Detect which cell encompasses the target text, then output its [X, Y] center coordinate. 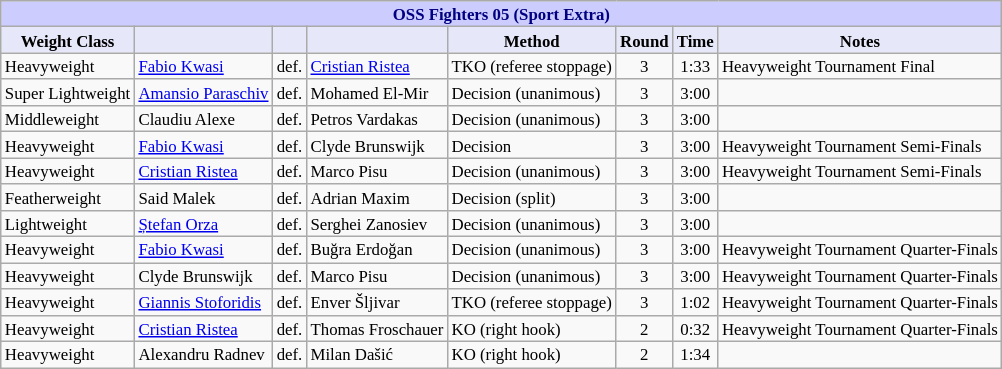
Enver Šljivar [376, 302]
0:32 [696, 328]
Middleweight [68, 119]
Amansio Paraschiv [203, 93]
1:33 [696, 66]
Weight Class [68, 40]
Adrian Maxim [376, 197]
Round [644, 40]
Milan Dašić [376, 355]
Ștefan Orza [203, 224]
Heavyweight Tournament Final [860, 66]
Time [696, 40]
Serghei Zanosiev [376, 224]
Buğra Erdoğan [376, 250]
Decision (split) [531, 197]
OSS Fighters 05 (Sport Extra) [502, 14]
Petros Vardakas [376, 119]
Said Malek [203, 197]
Lightweight [68, 224]
Thomas Froschauer [376, 328]
1:34 [696, 355]
Notes [860, 40]
Alexandru Radnev [203, 355]
Super Lightweight [68, 93]
Decision [531, 145]
Featherweight [68, 197]
Mohamed El-Mir [376, 93]
1:02 [696, 302]
Method [531, 40]
Giannis Stoforidis [203, 302]
Claudiu Alexe [203, 119]
